Search for the cell housing the specified text and yield its (X, Y) center coordinate. 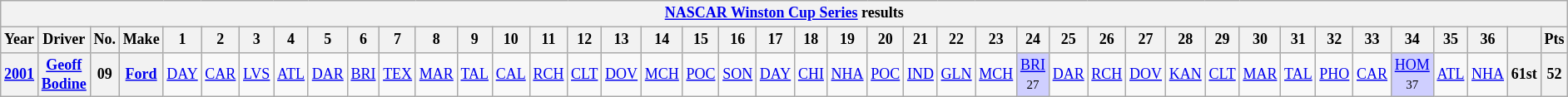
4 (291, 40)
31 (1298, 40)
36 (1488, 40)
PHO (1335, 75)
2001 (20, 75)
61st (1524, 75)
SON (737, 75)
5 (328, 40)
32 (1335, 40)
35 (1451, 40)
16 (737, 40)
CHI (811, 75)
22 (956, 40)
13 (622, 40)
BRI27 (1034, 75)
HOM37 (1412, 75)
09 (105, 75)
28 (1185, 40)
Pts (1555, 40)
Geoff Bodine (63, 75)
23 (996, 40)
19 (847, 40)
3 (256, 40)
12 (584, 40)
10 (511, 40)
LVS (256, 75)
Ford (141, 75)
TEX (398, 75)
2 (221, 40)
18 (811, 40)
11 (548, 40)
KAN (1185, 75)
7 (398, 40)
8 (436, 40)
20 (886, 40)
No. (105, 40)
BRI (363, 75)
1 (182, 40)
15 (701, 40)
26 (1107, 40)
21 (920, 40)
25 (1069, 40)
9 (474, 40)
IND (920, 75)
52 (1555, 75)
27 (1146, 40)
30 (1260, 40)
29 (1222, 40)
33 (1372, 40)
14 (662, 40)
6 (363, 40)
Year (20, 40)
Driver (63, 40)
Make (141, 40)
17 (776, 40)
GLN (956, 75)
NASCAR Winston Cup Series results (784, 13)
24 (1034, 40)
CAL (511, 75)
34 (1412, 40)
